Capture the cell that displays the provided text and extract its [x, y] central coordinate. 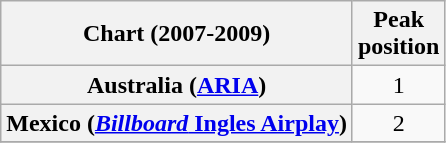
2 [398, 123]
1 [398, 85]
Peakposition [398, 34]
Australia (ARIA) [177, 85]
Mexico (Billboard Ingles Airplay) [177, 123]
Chart (2007-2009) [177, 34]
